Output the (x, y) coordinate of the center of the cell containing the given text.  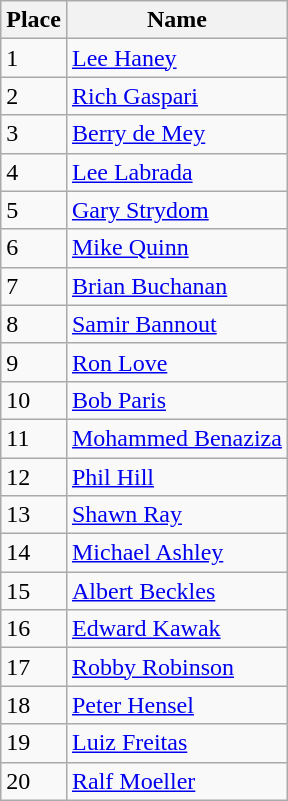
14 (34, 553)
2 (34, 96)
16 (34, 629)
9 (34, 362)
18 (34, 705)
Samir Bannout (176, 324)
10 (34, 400)
Mohammed Benaziza (176, 438)
11 (34, 438)
12 (34, 477)
Brian Buchanan (176, 286)
6 (34, 248)
Lee Haney (176, 58)
Berry de Mey (176, 134)
8 (34, 324)
15 (34, 591)
13 (34, 515)
20 (34, 781)
Shawn Ray (176, 515)
Edward Kawak (176, 629)
Ralf Moeller (176, 781)
4 (34, 172)
Gary Strydom (176, 210)
Lee Labrada (176, 172)
Place (34, 20)
Luiz Freitas (176, 743)
Robby Robinson (176, 667)
Rich Gaspari (176, 96)
19 (34, 743)
Mike Quinn (176, 248)
5 (34, 210)
7 (34, 286)
Bob Paris (176, 400)
Phil Hill (176, 477)
Ron Love (176, 362)
17 (34, 667)
Albert Beckles (176, 591)
1 (34, 58)
Michael Ashley (176, 553)
Name (176, 20)
Peter Hensel (176, 705)
3 (34, 134)
